Return the [X, Y] coordinate for the center point of the cell that contains the specified text.  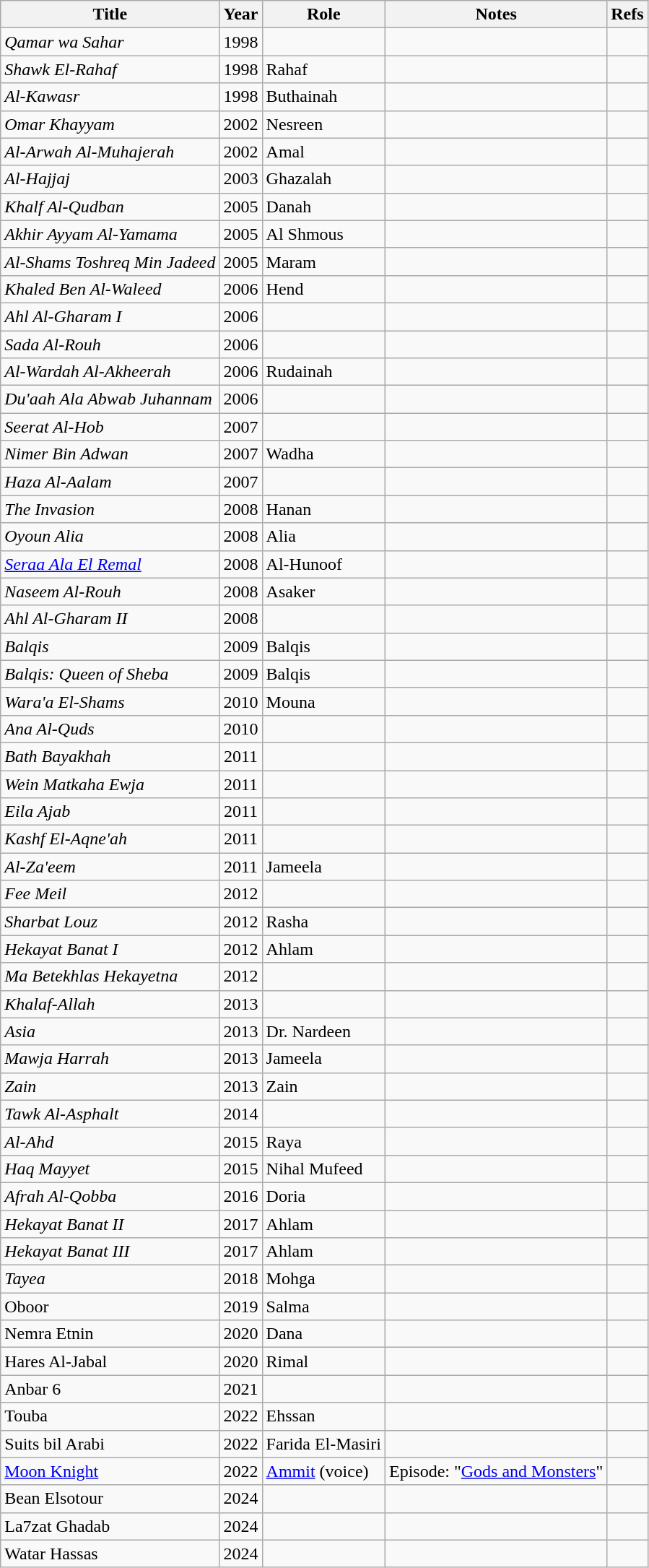
Amal [323, 152]
Afrah Al-Qobba [110, 1196]
Seerat Al-Hob [110, 427]
2003 [241, 179]
Khaled Ben Al-Waleed [110, 289]
Tayea [110, 1279]
Al-Arwah Al-Muhajerah [110, 152]
Haza Al-Aalam [110, 482]
Asaker [323, 592]
Fee Meil [110, 894]
Year [241, 14]
Moon Knight [110, 1471]
Omar Khayyam [110, 124]
Al-Hajjaj [110, 179]
Touba [110, 1416]
Episode: "Gods and Monsters" [495, 1471]
Wein Matkaha Ewja [110, 784]
Ahl Al-Gharam II [110, 619]
Al-Za'eem [110, 867]
Du'aah Ala Abwab Juhannam [110, 399]
Sada Al-Rouh [110, 345]
Al-Kawasr [110, 97]
Dr. Nardeen [323, 1031]
2019 [241, 1307]
Qamar wa Sahar [110, 42]
Role [323, 14]
Rimal [323, 1361]
Khalf Al-Qudban [110, 207]
Alia [323, 537]
Doria [323, 1196]
Khalaf-Allah [110, 1004]
Raya [323, 1141]
Mawja Harrah [110, 1059]
Mouna [323, 701]
Nesreen [323, 124]
Notes [495, 14]
Oyoun Alia [110, 537]
Ana Al-Quds [110, 729]
Dana [323, 1334]
Balqis: Queen of Sheba [110, 674]
Wadha [323, 454]
Sharbat Louz [110, 922]
Hekayat Banat II [110, 1224]
Haq Mayyet [110, 1169]
Mohga [323, 1279]
Naseem Al-Rouh [110, 592]
Suits bil Arabi [110, 1444]
Refs [627, 14]
Watar Hassas [110, 1554]
Farida El-Masiri [323, 1444]
Danah [323, 207]
Rasha [323, 922]
Hekayat Banat I [110, 949]
Ma Betekhlas Hekayetna [110, 976]
Bath Bayakhah [110, 756]
Title [110, 14]
Kashf El-Aqne'ah [110, 839]
Al Shmous [323, 234]
Shawk El-Rahaf [110, 69]
Ehssan [323, 1416]
Hend [323, 289]
Salma [323, 1307]
Ghazalah [323, 179]
2016 [241, 1196]
Anbar 6 [110, 1389]
Nemra Etnin [110, 1334]
Buthainah [323, 97]
Maram [323, 261]
Al-Wardah Al-Akheerah [110, 372]
Ahl Al-Gharam I [110, 316]
Akhir Ayyam Al-Yamama [110, 234]
Oboor [110, 1307]
Hares Al-Jabal [110, 1361]
Ammit (voice) [323, 1471]
The Invasion [110, 509]
Tawk Al-Asphalt [110, 1114]
2014 [241, 1114]
Al-Shams Toshreq Min Jadeed [110, 261]
2018 [241, 1279]
Rahaf [323, 69]
Asia [110, 1031]
Bean Elsotour [110, 1499]
Nihal Mufeed [323, 1169]
La7zat Ghadab [110, 1526]
Eila Ajab [110, 812]
Rudainah [323, 372]
2021 [241, 1389]
Seraa Ala El Remal [110, 564]
Nimer Bin Adwan [110, 454]
Hanan [323, 509]
Wara'a El-Shams [110, 701]
Hekayat Banat III [110, 1252]
Al-Hunoof [323, 564]
Al-Ahd [110, 1141]
